Locate the cell with the specified text and output its [X, Y] center coordinate. 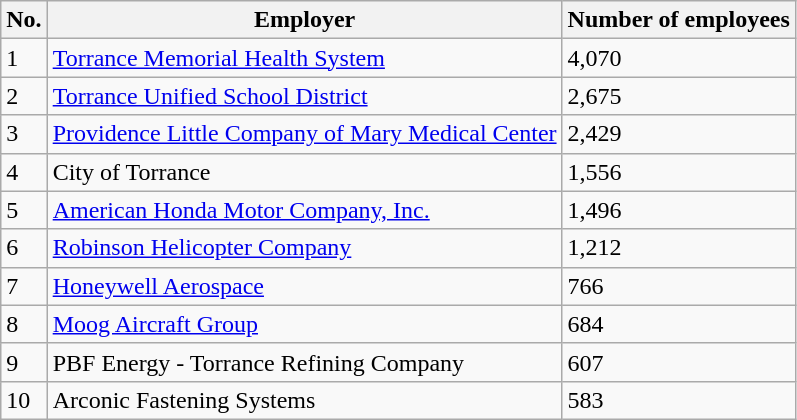
Providence Little Company of Mary Medical Center [304, 134]
684 [678, 324]
American Honda Motor Company, Inc. [304, 210]
7 [24, 286]
City of Torrance [304, 172]
607 [678, 362]
PBF Energy - Torrance Refining Company [304, 362]
Employer [304, 20]
Honeywell Aerospace [304, 286]
8 [24, 324]
4 [24, 172]
766 [678, 286]
Number of employees [678, 20]
1,212 [678, 248]
2 [24, 96]
2,675 [678, 96]
3 [24, 134]
6 [24, 248]
9 [24, 362]
Arconic Fastening Systems [304, 400]
Robinson Helicopter Company [304, 248]
4,070 [678, 58]
No. [24, 20]
2,429 [678, 134]
1 [24, 58]
583 [678, 400]
10 [24, 400]
Torrance Unified School District [304, 96]
1,496 [678, 210]
Torrance Memorial Health System [304, 58]
Moog Aircraft Group [304, 324]
5 [24, 210]
1,556 [678, 172]
